Return the [X, Y] coordinate for the center point of the cell that contains the specified text.  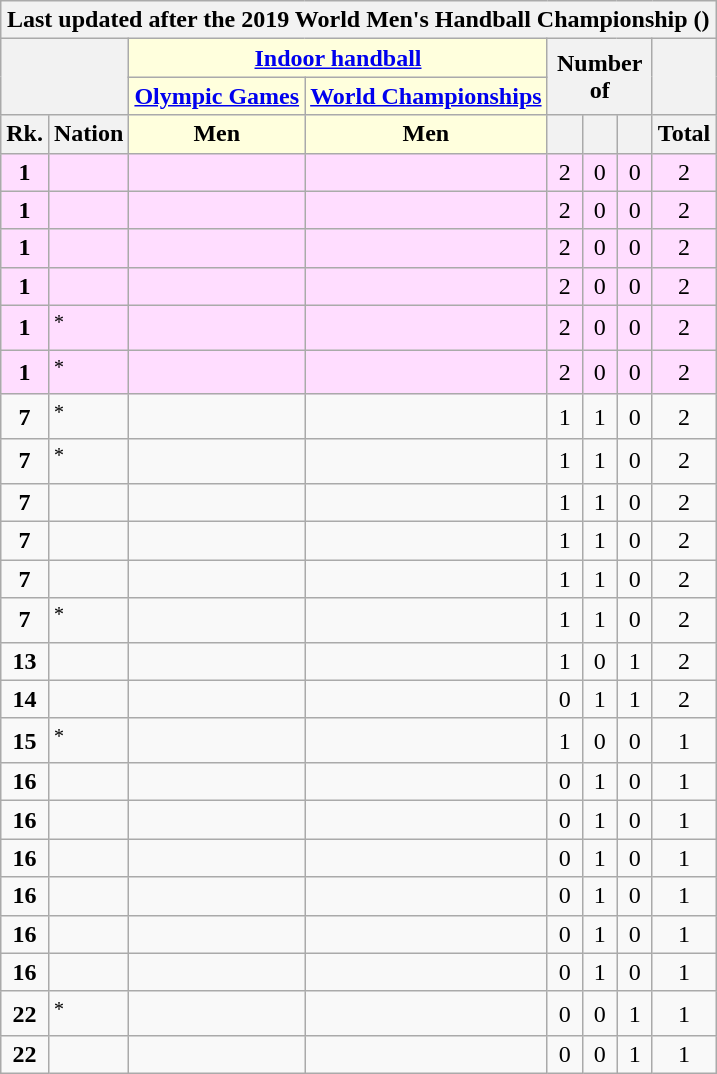
15 [25, 740]
Total [684, 134]
14 [25, 699]
World Championships [426, 96]
Indoor handball [338, 58]
Rk. [25, 134]
13 [25, 661]
Nation [88, 134]
Number of [600, 77]
Olympic Games [217, 96]
Last updated after the 2019 World Men's Handball Championship () [358, 20]
